Scan for the cell matching the given text and deliver its [x, y] coordinate at center. 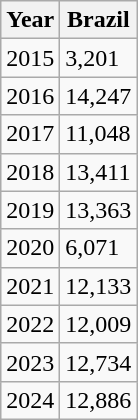
2016 [30, 96]
11,048 [98, 134]
2024 [30, 400]
2019 [30, 210]
12,009 [98, 324]
Brazil [98, 20]
6,071 [98, 248]
3,201 [98, 58]
2021 [30, 286]
13,363 [98, 210]
13,411 [98, 172]
2017 [30, 134]
12,734 [98, 362]
2018 [30, 172]
2022 [30, 324]
2015 [30, 58]
14,247 [98, 96]
Year [30, 20]
2023 [30, 362]
12,886 [98, 400]
12,133 [98, 286]
2020 [30, 248]
